Determine the [x, y] coordinate at the center of the cell enclosing the given text.  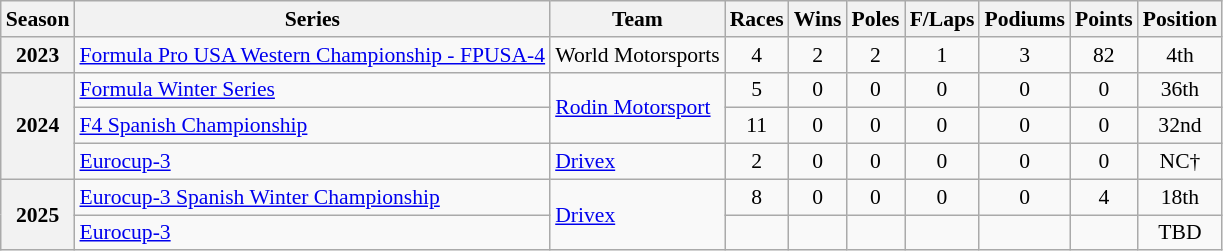
Poles [875, 19]
8 [757, 197]
32nd [1180, 126]
Wins [818, 19]
82 [1104, 55]
F4 Spanish Championship [312, 126]
TBD [1180, 233]
Points [1104, 19]
2025 [38, 214]
Rodin Motorsport [637, 108]
2024 [38, 126]
2023 [38, 55]
11 [757, 126]
4th [1180, 55]
Eurocup-3 Spanish Winter Championship [312, 197]
Position [1180, 19]
36th [1180, 90]
F/Laps [942, 19]
Series [312, 19]
18th [1180, 197]
NC† [1180, 162]
Formula Pro USA Western Championship - FPUSA-4 [312, 55]
3 [1024, 55]
Formula Winter Series [312, 90]
World Motorsports [637, 55]
1 [942, 55]
5 [757, 90]
Season [38, 19]
Races [757, 19]
Podiums [1024, 19]
Team [637, 19]
